Capture the cell that displays the provided text and extract its [X, Y] central coordinate. 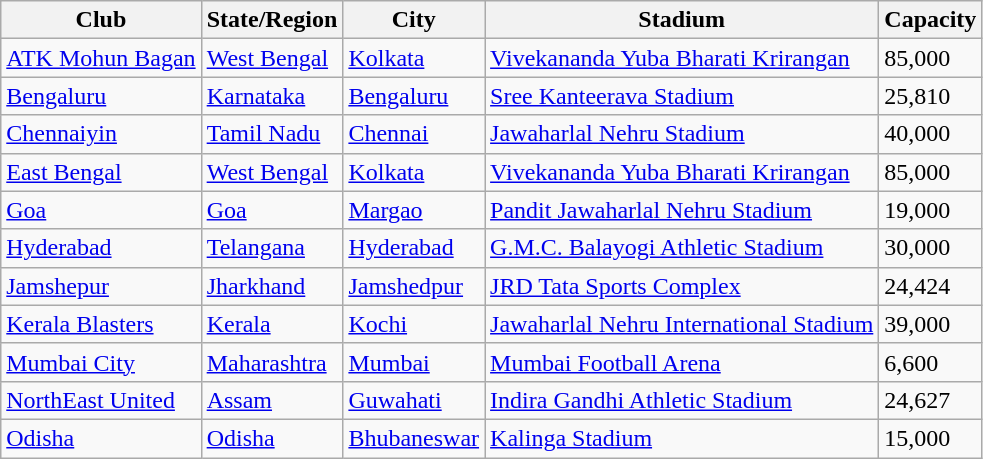
East Bengal [101, 172]
Bhubaneswar [414, 438]
6,600 [930, 362]
Kerala [272, 324]
Jamshedpur [414, 286]
Pandit Jawaharlal Nehru Stadium [682, 210]
Mumbai [414, 362]
Stadium [682, 20]
NorthEast United [101, 400]
Margao [414, 210]
State/Region [272, 20]
Mumbai City [101, 362]
39,000 [930, 324]
24,424 [930, 286]
19,000 [930, 210]
Karnataka [272, 96]
Jharkhand [272, 286]
Tamil Nadu [272, 134]
Capacity [930, 20]
15,000 [930, 438]
Maharashtra [272, 362]
Sree Kanteerava Stadium [682, 96]
25,810 [930, 96]
Mumbai Football Arena [682, 362]
ATK Mohun Bagan [101, 58]
Assam [272, 400]
Indira Gandhi Athletic Stadium [682, 400]
Guwahati [414, 400]
JRD Tata Sports Complex [682, 286]
Jawaharlal Nehru Stadium [682, 134]
40,000 [930, 134]
30,000 [930, 248]
Chennai [414, 134]
Club [101, 20]
24,627 [930, 400]
Kochi [414, 324]
Jawaharlal Nehru International Stadium [682, 324]
Kerala Blasters [101, 324]
G.M.C. Balayogi Athletic Stadium [682, 248]
Kalinga Stadium [682, 438]
Telangana [272, 248]
Chennaiyin [101, 134]
Jamshepur [101, 286]
City [414, 20]
